Search for the cell housing the specified text and yield its [x, y] center coordinate. 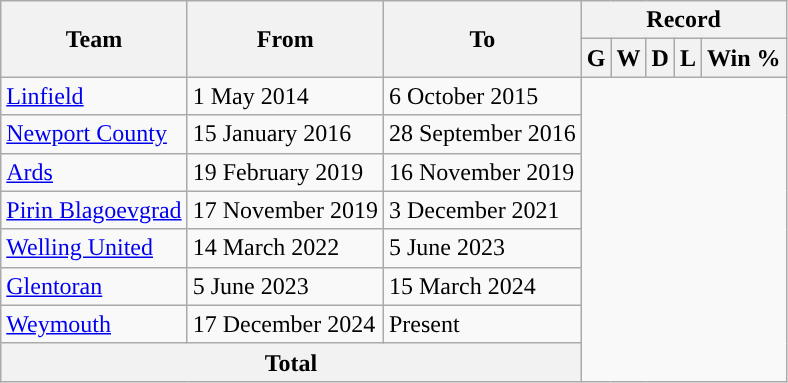
G [596, 58]
17 December 2024 [285, 324]
Linfield [94, 96]
From [285, 39]
Weymouth [94, 324]
Welling United [94, 248]
Ards [94, 172]
D [660, 58]
Pirin Blagoevgrad [94, 210]
W [628, 58]
Glentoran [94, 286]
1 May 2014 [285, 96]
19 February 2019 [285, 172]
17 November 2019 [285, 210]
L [688, 58]
Record [684, 20]
Team [94, 39]
6 October 2015 [482, 96]
Win % [744, 58]
To [482, 39]
15 January 2016 [285, 134]
Total [291, 362]
28 September 2016 [482, 134]
Newport County [94, 134]
15 March 2024 [482, 286]
14 March 2022 [285, 248]
Present [482, 324]
16 November 2019 [482, 172]
3 December 2021 [482, 210]
